Find where the given text appears and provide that cell's center as (x, y) coordinate. 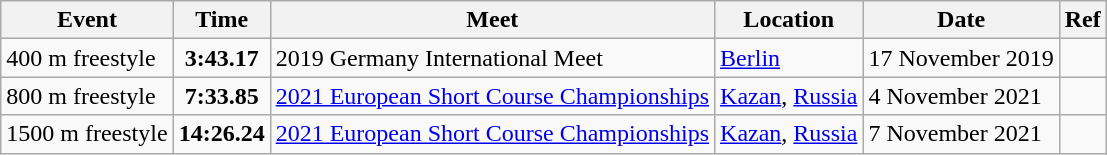
4 November 2021 (961, 96)
Location (789, 20)
400 m freestyle (87, 58)
Time (222, 20)
2019 Germany International Meet (492, 58)
800 m freestyle (87, 96)
Ref (1082, 20)
Date (961, 20)
17 November 2019 (961, 58)
7:33.85 (222, 96)
1500 m freestyle (87, 134)
Event (87, 20)
3:43.17 (222, 58)
Meet (492, 20)
7 November 2021 (961, 134)
Berlin (789, 58)
14:26.24 (222, 134)
